Detect which cell encompasses the target text, then output its [X, Y] center coordinate. 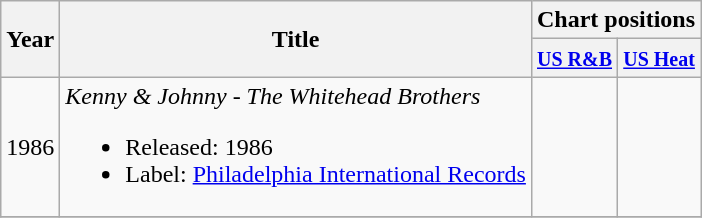
Title [296, 39]
Chart positions [616, 20]
Kenny & Johnny - The Whitehead BrothersReleased: 1986Label: Philadelphia International Records [296, 147]
US Heat [660, 58]
1986 [30, 147]
US R&B [574, 58]
Year [30, 39]
